Output the (X, Y) coordinate of the center of the cell containing the given text.  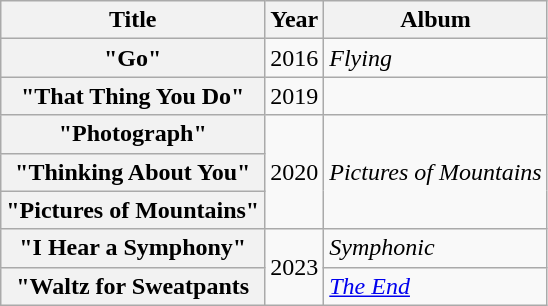
"That Thing You Do" (133, 96)
Album (436, 20)
"Photograph" (133, 134)
"Waltz for Sweatpants (133, 286)
"Go" (133, 58)
"Pictures of Mountains" (133, 210)
Pictures of Mountains (436, 172)
2020 (294, 172)
Title (133, 20)
Flying (436, 58)
2023 (294, 267)
2016 (294, 58)
2019 (294, 96)
Symphonic (436, 248)
Year (294, 20)
"Thinking About You" (133, 172)
The End (436, 286)
"I Hear a Symphony" (133, 248)
